For the text-containing cell, return its midpoint in [X, Y] coordinate format. 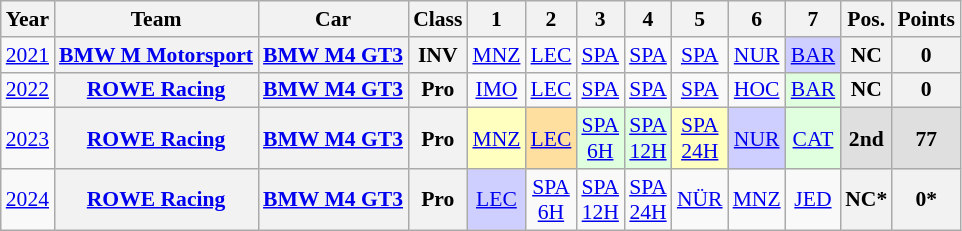
CAT [814, 138]
7 [814, 19]
2022 [28, 90]
Team [156, 19]
77 [926, 138]
1 [496, 19]
4 [648, 19]
3 [600, 19]
NÜR [700, 200]
2nd [866, 138]
6 [757, 19]
JED [814, 200]
2024 [28, 200]
Pos. [866, 19]
Points [926, 19]
2021 [28, 55]
Year [28, 19]
IMO [496, 90]
HOC [757, 90]
Class [438, 19]
0* [926, 200]
Car [333, 19]
2 [550, 19]
5 [700, 19]
BMW M Motorsport [156, 55]
NC* [866, 200]
2023 [28, 138]
INV [438, 55]
